From the cell containing the given text, extract its center point as (X, Y) coordinate. 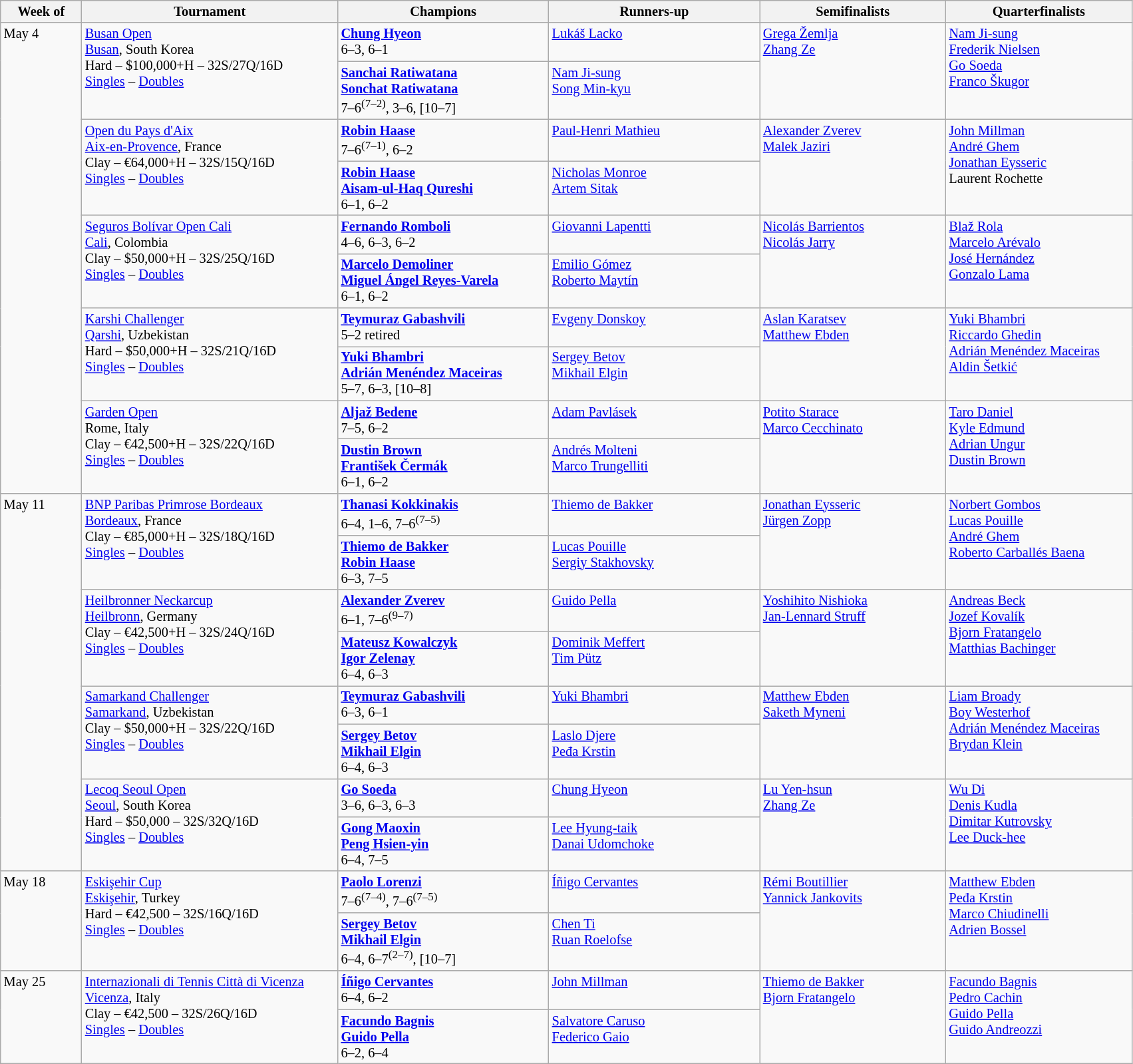
Mateusz Kowalczyk Igor Zelenay6–4, 6–3 (443, 659)
Yuki Bhambri Adrián Menéndez Maceiras 5–7, 6–3, [10–8] (443, 373)
Matthew Ebden Saketh Myneni (853, 732)
Yoshihito Nishioka Jan-Lennard Struff (853, 637)
Lukáš Lacko (655, 42)
Seguros Bolívar Open CaliCali, Colombia Clay – $50,000+H – 32S/25Q/16DSingles – Doubles (210, 261)
May 4 (41, 258)
Yuki Bhambri Riccardo Ghedin Adrián Menéndez Maceiras Aldin Šetkić (1039, 354)
Quarterfinalists (1039, 11)
Andreas Beck Jozef Kovalík Bjorn Fratangelo Matthias Bachinger (1039, 637)
Alexander Zverev6–1, 7–6(9–7) (443, 611)
Runners-up (655, 11)
Go Soeda3–6, 6–3, 6–3 (443, 798)
Lee Hyung-taik Danai Udomchoke (655, 844)
Marcelo Demoliner Miguel Ángel Reyes-Varela6–1, 6–2 (443, 281)
Karshi ChallengerQarshi, Uzbekistan Hard – $50,000+H – 32S/21Q/16DSingles – Doubles (210, 354)
Sanchai Ratiwatana Sonchat Ratiwatana7–6(7–2), 3–6, [10–7] (443, 90)
Open du Pays d'AixAix-en-Provence, France Clay – €64,000+H – 32S/15Q/16DSingles – Doubles (210, 168)
Paul-Henri Mathieu (655, 140)
John Millman André Ghem Jonathan Eysseric Laurent Rochette (1039, 168)
Nicholas Monroe Artem Sitak (655, 188)
Busan OpenBusan, South Korea Hard – $100,000+H – 32S/27Q/16DSingles – Doubles (210, 71)
Lucas Pouille Sergiy Stakhovsky (655, 562)
Semifinalists (853, 11)
Adam Pavlásek (655, 420)
Nicolás Barrientos Nicolás Jarry (853, 261)
Giovanni Lapentti (655, 234)
Blaž Rola Marcelo Arévalo José Hernández Gonzalo Lama (1039, 261)
Jonathan Eysseric Jürgen Zopp (853, 542)
Evgeny Donskoy (655, 327)
BNP Paribas Primrose BordeauxBordeaux, France Clay – €85,000+H – 32S/18Q/16DSingles – Doubles (210, 542)
Norbert Gombos Lucas Pouille André Ghem Roberto Carballés Baena (1039, 542)
Íñigo Cervantes6–4, 6–2 (443, 990)
Taro Daniel Kyle Edmund Adrian Ungur Dustin Brown (1039, 447)
Rémi Boutillier Yannick Jankovits (853, 921)
Robin Haase Aisam-ul-Haq Qureshi6–1, 6–2 (443, 188)
Week of (41, 11)
Salvatore Caruso Federico Gaio (655, 1037)
Facundo Bagnis Guido Pella6–2, 6–4 (443, 1037)
Samarkand ChallengerSamarkand, Uzbekistan Clay – $50,000+H – 32S/22Q/16DSingles – Doubles (210, 732)
Dustin Brown František Čermák6–1, 6–2 (443, 466)
Dominik Meffert Tim Pütz (655, 659)
Chung Hyeon (655, 798)
Teymuraz Gabashvili6–3, 6–1 (443, 705)
Laslo Djere Peđa Krstin (655, 751)
Sergey Betov Mikhail Elgin6–4, 6–3 (443, 751)
Lecoq Seoul OpenSeoul, South Korea Hard – $50,000 – 32S/32Q/16DSingles – Doubles (210, 825)
Thanasi Kokkinakis6–4, 1–6, 7–6(7–5) (443, 514)
Íñigo Cervantes (655, 892)
Fernando Romboli 4–6, 6–3, 6–2 (443, 234)
John Millman (655, 990)
Sergey Betov Mikhail Elgin6–4, 6–7(2–7), [10–7] (443, 942)
Wu Di Denis Kudla Dimitar Kutrovsky Lee Duck-hee (1039, 825)
Grega Žemlja Zhang Ze (853, 71)
Yuki Bhambri (655, 705)
Internazionali di Tennis Città di VicenzaVicenza, Italy Clay – €42,500 – 32S/26Q/16DSingles – Doubles (210, 1017)
Tournament (210, 11)
Facundo Bagnis Pedro Cachin Guido Pella Guido Andreozzi (1039, 1017)
Heilbronner NeckarcupHeilbronn, Germany Clay – €42,500+H – 32S/24Q/16DSingles – Doubles (210, 637)
Matthew Ebden Peđa Krstin Marco Chiudinelli Adrien Bossel (1039, 921)
Garden OpenRome, Italy Clay – €42,500+H – 32S/22Q/16DSingles – Doubles (210, 447)
Thiemo de Bakker (655, 514)
Andrés Molteni Marco Trungelliti (655, 466)
Robin Haase 7–6(7–1), 6–2 (443, 140)
Nam Ji-sung Frederik Nielsen Go Soeda Franco Škugor (1039, 71)
Emilio Gómez Roberto Maytín (655, 281)
Potito Starace Marco Cecchinato (853, 447)
Lu Yen-hsun Zhang Ze (853, 825)
Paolo Lorenzi7–6(7–4), 7–6(7–5) (443, 892)
Thiemo de Bakker Bjorn Fratangelo (853, 1017)
Nam Ji-sung Song Min-kyu (655, 90)
Aljaž Bedene 7–5, 6–2 (443, 420)
Chen Ti Ruan Roelofse (655, 942)
Sergey Betov Mikhail Elgin (655, 373)
Gong Maoxin Peng Hsien-yin6–4, 7–5 (443, 844)
Aslan Karatsev Matthew Ebden (853, 354)
May 18 (41, 921)
Alexander Zverev Malek Jaziri (853, 168)
May 25 (41, 1017)
Chung Hyeon 6–3, 6–1 (443, 42)
Eskişehir CupEskişehir, Turkey Hard – €42,500 – 32S/16Q/16DSingles – Doubles (210, 921)
Thiemo de Bakker Robin Haase6–3, 7–5 (443, 562)
Liam Broady Boy Westerhof Adrián Menéndez Maceiras Brydan Klein (1039, 732)
May 11 (41, 682)
Champions (443, 11)
Teymuraz Gabashvili5–2 retired (443, 327)
Guido Pella (655, 611)
